Find where the given text appears and provide that cell's center as (X, Y) coordinate. 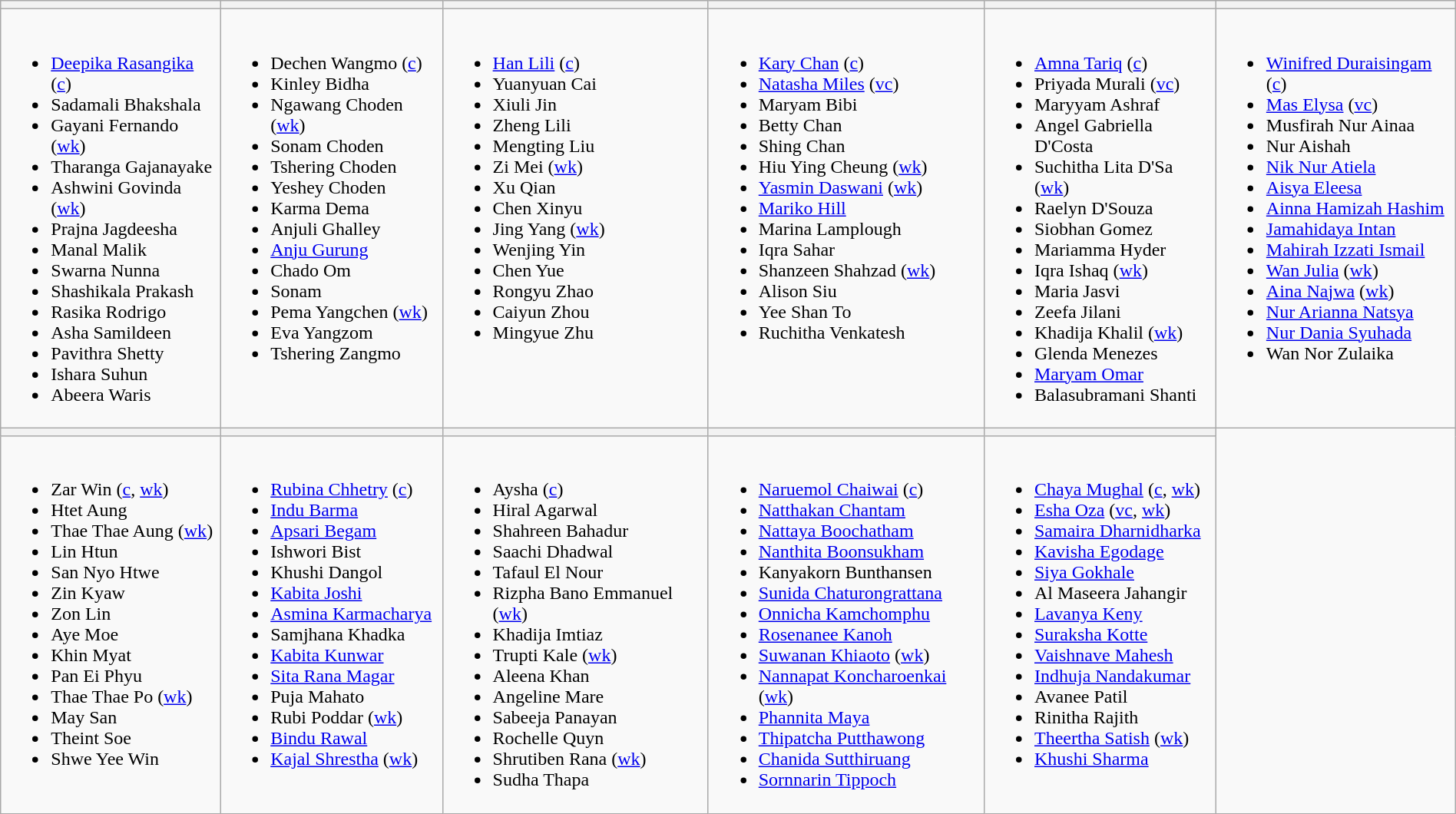
Han Lili (c)Yuanyuan CaiXiuli JinZheng LiliMengting LiuZi Mei (wk)Xu QianChen XinyuJing Yang (wk)Wenjing YinChen YueRongyu ZhaoCaiyun ZhouMingyue Zhu (575, 218)
